Return [X, Y] of the center of cell containing provided text 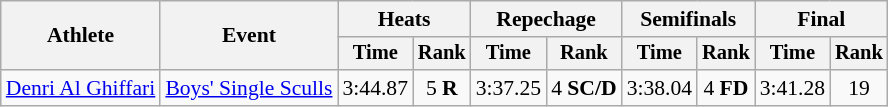
Boys' Single Sculls [248, 88]
3:37.25 [508, 88]
Semifinals [688, 19]
Final [822, 19]
Athlete [81, 36]
3:44.87 [376, 88]
3:41.28 [792, 88]
3:38.04 [660, 88]
Denri Al Ghiffari [81, 88]
Repechage [546, 19]
4 SC/D [584, 88]
5 R [442, 88]
Event [248, 36]
19 [859, 88]
4 FD [726, 88]
Heats [404, 19]
